Return the [X, Y] coordinate for the center point of the cell that contains the specified text.  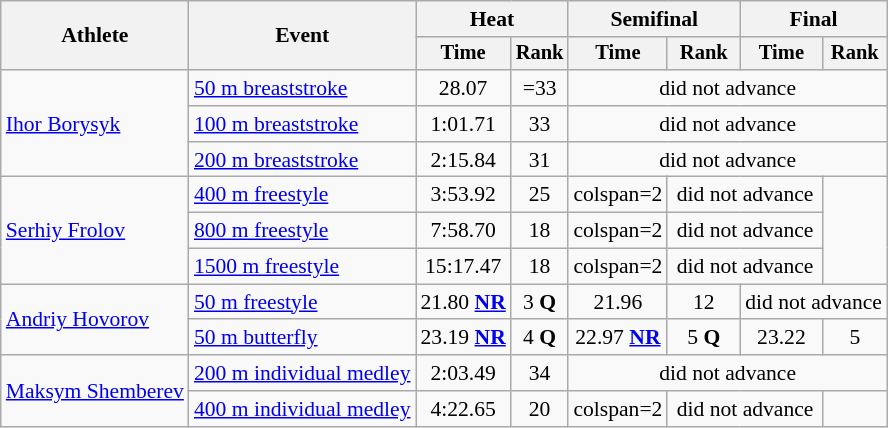
50 m breaststroke [302, 88]
4:22.65 [464, 409]
33 [540, 124]
23.19 NR [464, 338]
1:01.71 [464, 124]
21.96 [618, 302]
400 m individual medley [302, 409]
3 Q [540, 302]
12 [704, 302]
28.07 [464, 88]
21.80 NR [464, 302]
Ihor Borysyk [95, 124]
50 m butterfly [302, 338]
800 m freestyle [302, 231]
5 [855, 338]
34 [540, 373]
200 m individual medley [302, 373]
Athlete [95, 36]
5 Q [704, 338]
Event [302, 36]
200 m breaststroke [302, 160]
Final [814, 19]
22.97 NR [618, 338]
Heat [492, 19]
50 m freestyle [302, 302]
Maksym Shemberev [95, 390]
25 [540, 195]
20 [540, 409]
Serhiy Frolov [95, 230]
3:53.92 [464, 195]
2:15.84 [464, 160]
=33 [540, 88]
Semifinal [654, 19]
100 m breaststroke [302, 124]
31 [540, 160]
15:17.47 [464, 267]
7:58.70 [464, 231]
400 m freestyle [302, 195]
2:03.49 [464, 373]
1500 m freestyle [302, 267]
23.22 [782, 338]
4 Q [540, 338]
Andriy Hovorov [95, 320]
